Extract the [X, Y] coordinate from the center of the cell holding the provided text.  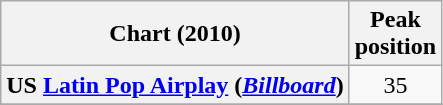
Peakposition [395, 34]
35 [395, 85]
US Latin Pop Airplay (Billboard) [175, 85]
Chart (2010) [175, 34]
